Provide the (x, y) coordinate of the cell's center where the given text is located.  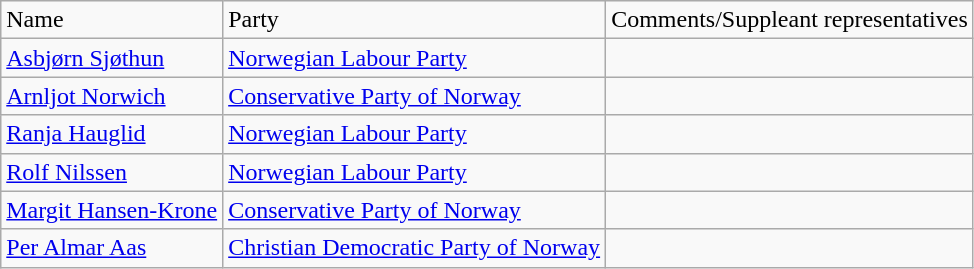
Asbjørn Sjøthun (112, 58)
Name (112, 20)
Rolf Nilssen (112, 172)
Comments/Suppleant representatives (790, 20)
Arnljot Norwich (112, 96)
Christian Democratic Party of Norway (414, 248)
Party (414, 20)
Margit Hansen-Krone (112, 210)
Per Almar Aas (112, 248)
Ranja Hauglid (112, 134)
